From the cell containing the given text, extract its center point as (x, y) coordinate. 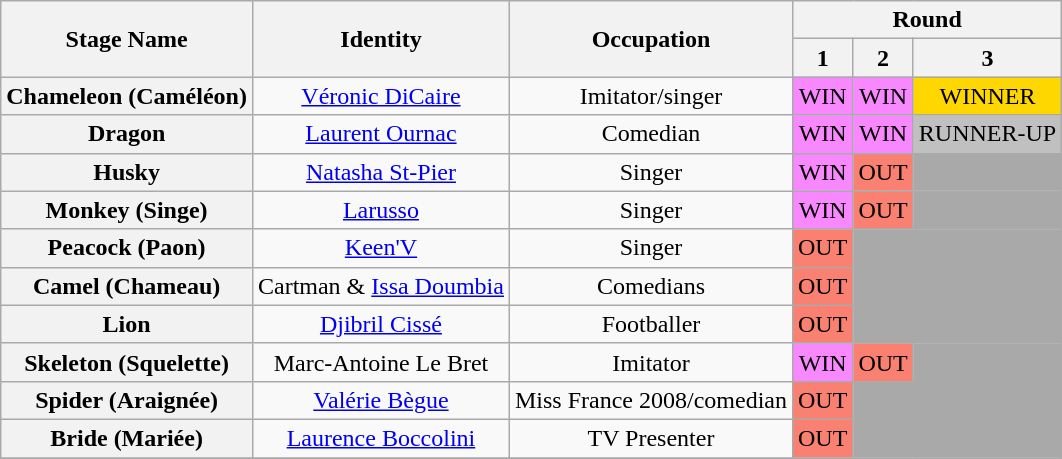
Véronic DiCaire (380, 96)
2 (883, 58)
Husky (127, 172)
Bride (Mariée) (127, 438)
RUNNER-UP (987, 134)
Marc-Antoine Le Bret (380, 362)
Laurence Boccolini (380, 438)
Larusso (380, 210)
Peacock (Paon) (127, 248)
Identity (380, 39)
WINNER (987, 96)
Chameleon (Caméléon) (127, 96)
TV Presenter (650, 438)
Lion (127, 324)
Laurent Ournac (380, 134)
Djibril Cissé (380, 324)
Natasha St-Pier (380, 172)
Dragon (127, 134)
Valérie Bègue (380, 400)
Comedians (650, 286)
Imitator (650, 362)
1 (822, 58)
Imitator/singer (650, 96)
Camel (Chameau) (127, 286)
Miss France 2008/comedian (650, 400)
Keen'V (380, 248)
Round (926, 20)
Stage Name (127, 39)
Monkey (Singe) (127, 210)
Comedian (650, 134)
3 (987, 58)
Cartman & Issa Doumbia (380, 286)
Spider (Araignée) (127, 400)
Occupation (650, 39)
Footballer (650, 324)
Skeleton (Squelette) (127, 362)
